Pinpoint the cell where the given text exists, returning its (x, y) midpoint coordinate. 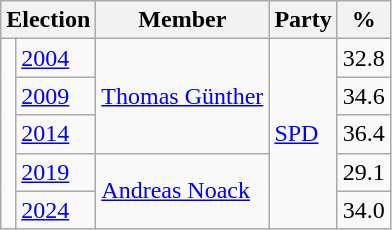
Andreas Noack (182, 191)
2014 (56, 134)
36.4 (364, 134)
32.8 (364, 58)
% (364, 20)
2024 (56, 210)
2019 (56, 172)
2009 (56, 96)
Member (182, 20)
29.1 (364, 172)
2004 (56, 58)
Thomas Günther (182, 96)
Election (48, 20)
SPD (303, 134)
34.0 (364, 210)
34.6 (364, 96)
Party (303, 20)
